Pinpoint the cell where the given text exists, returning its [x, y] midpoint coordinate. 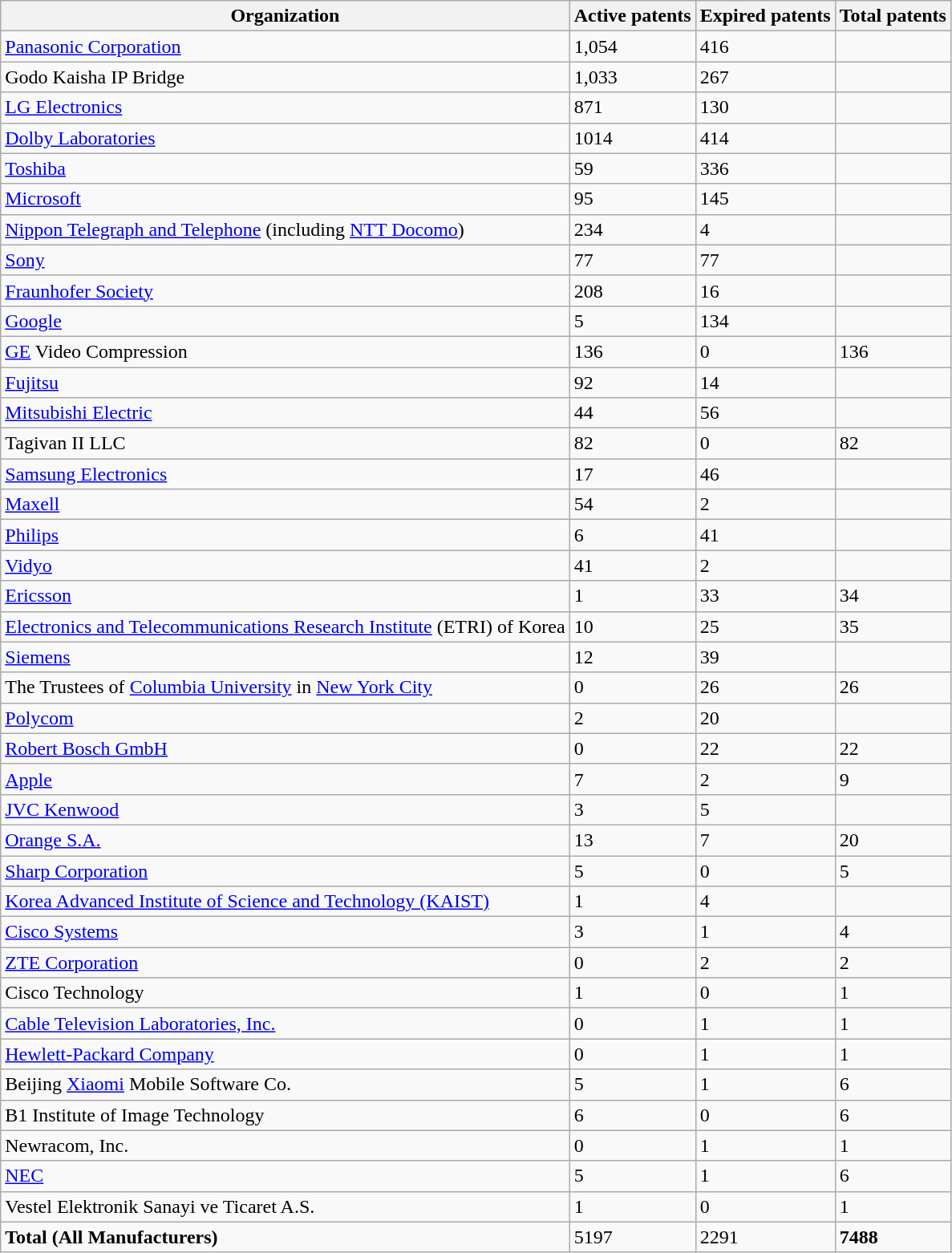
871 [632, 107]
145 [765, 199]
12 [632, 657]
Ericsson [286, 596]
Tagivan II LLC [286, 444]
10 [632, 626]
Electronics and Telecommunications Research Institute (ETRI) of Korea [286, 626]
25 [765, 626]
Active patents [632, 16]
9 [893, 779]
1,054 [632, 47]
Google [286, 321]
46 [765, 474]
95 [632, 199]
Philips [286, 535]
414 [765, 138]
Panasonic Corporation [286, 47]
1014 [632, 138]
Vestel Elektronik Sanayi ve Ticaret A.S. [286, 1206]
92 [632, 383]
56 [765, 413]
33 [765, 596]
Apple [286, 779]
208 [632, 290]
The Trustees of Columbia University in New York City [286, 687]
Mitsubishi Electric [286, 413]
Dolby Laboratories [286, 138]
416 [765, 47]
34 [893, 596]
Vidyo [286, 566]
Cable Television Laboratories, Inc. [286, 1024]
35 [893, 626]
39 [765, 657]
234 [632, 229]
Hewlett-Packard Company [286, 1054]
Polycom [286, 718]
B1 Institute of Image Technology [286, 1115]
ZTE Corporation [286, 963]
Korea Advanced Institute of Science and Technology (KAIST) [286, 902]
Fujitsu [286, 383]
59 [632, 168]
54 [632, 505]
JVC Kenwood [286, 809]
Total patents [893, 16]
Samsung Electronics [286, 474]
Siemens [286, 657]
44 [632, 413]
13 [632, 840]
16 [765, 290]
Beijing Xiaomi Mobile Software Co. [286, 1085]
Toshiba [286, 168]
Organization [286, 16]
NEC [286, 1176]
Nippon Telegraph and Telephone (including NTT Docomo) [286, 229]
Expired patents [765, 16]
Total (All Manufacturers) [286, 1237]
2291 [765, 1237]
Maxell [286, 505]
17 [632, 474]
130 [765, 107]
Godo Kaisha IP Bridge [286, 77]
Microsoft [286, 199]
Newracom, Inc. [286, 1146]
14 [765, 383]
Sharp Corporation [286, 870]
Fraunhofer Society [286, 290]
Cisco Systems [286, 932]
134 [765, 321]
LG Electronics [286, 107]
Robert Bosch GmbH [286, 748]
GE Video Compression [286, 351]
Orange S.A. [286, 840]
Sony [286, 260]
1,033 [632, 77]
7488 [893, 1237]
267 [765, 77]
Cisco Technology [286, 993]
5197 [632, 1237]
336 [765, 168]
